Provide the (x, y) coordinate of the cell's center where the given text is located.  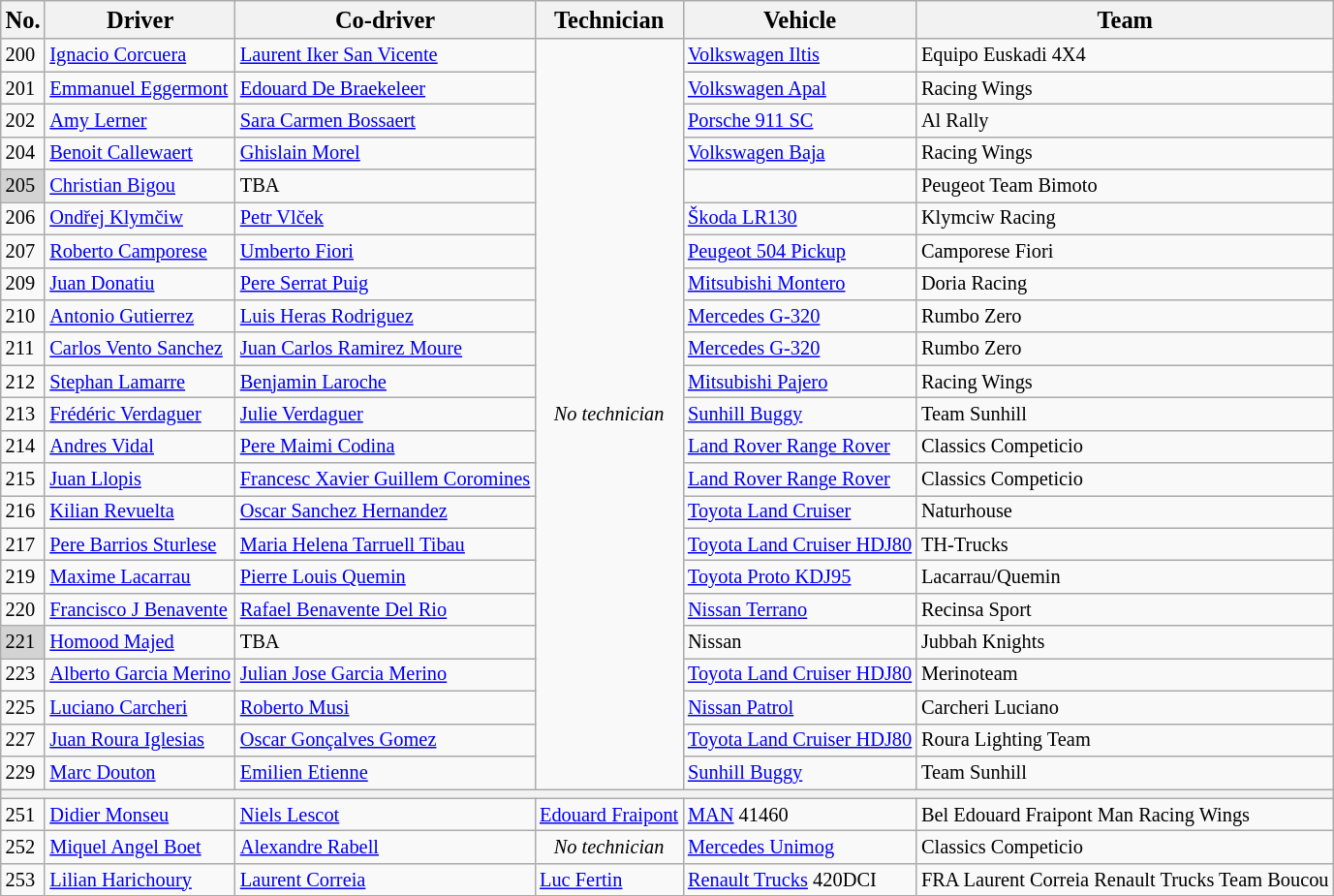
215 (23, 479)
205 (23, 186)
Benjamin Laroche (386, 382)
MAN 41460 (800, 815)
Rafael Benavente Del Rio (386, 609)
Niels Lescot (386, 815)
Andres Vidal (140, 447)
Recinsa Sport (1125, 609)
Merinoteam (1125, 674)
Pere Maimi Codina (386, 447)
Nissan Patrol (800, 707)
Maria Helena Tarruell Tibau (386, 544)
Lacarrau/Quemin (1125, 576)
Ignacio Corcuera (140, 55)
Camporese Fiori (1125, 251)
Amy Lerner (140, 120)
206 (23, 218)
220 (23, 609)
Luc Fertin (608, 880)
Homood Majed (140, 642)
Roura Lighting Team (1125, 740)
221 (23, 642)
Antonio Gutierrez (140, 316)
Edouard Fraipont (608, 815)
Didier Monseu (140, 815)
204 (23, 153)
Oscar Sanchez Hernandez (386, 511)
Frédéric Verdaguer (140, 414)
Benoit Callewaert (140, 153)
216 (23, 511)
Ondřej Klymčiw (140, 218)
Edouard De Braekeleer (386, 88)
Vehicle (800, 19)
Roberto Musi (386, 707)
Volkswagen Apal (800, 88)
227 (23, 740)
Toyota Land Cruiser (800, 511)
210 (23, 316)
Carcheri Luciano (1125, 707)
Škoda LR130 (800, 218)
202 (23, 120)
207 (23, 251)
225 (23, 707)
Pere Barrios Sturlese (140, 544)
Renault Trucks 420DCI (800, 880)
Jubbah Knights (1125, 642)
223 (23, 674)
Toyota Proto KDJ95 (800, 576)
251 (23, 815)
253 (23, 880)
217 (23, 544)
Pierre Louis Quemin (386, 576)
Emmanuel Eggermont (140, 88)
Roberto Camporese (140, 251)
Klymciw Racing (1125, 218)
Alberto Garcia Merino (140, 674)
Maxime Lacarrau (140, 576)
Volkswagen Iltis (800, 55)
229 (23, 772)
Juan Roura Iglesias (140, 740)
Juan Carlos Ramirez Moure (386, 349)
No. (23, 19)
Christian Bigou (140, 186)
Julie Verdaguer (386, 414)
Miquel Angel Boet (140, 847)
Lilian Harichoury (140, 880)
Mercedes Unimog (800, 847)
Kilian Revuelta (140, 511)
Alexandre Rabell (386, 847)
Umberto Fiori (386, 251)
Francesc Xavier Guillem Coromines (386, 479)
209 (23, 284)
Mitsubishi Montero (800, 284)
Porsche 911 SC (800, 120)
Peugeot Team Bimoto (1125, 186)
Juan Llopis (140, 479)
Nissan Terrano (800, 609)
Equipo Euskadi 4X4 (1125, 55)
Technician (608, 19)
Juan Donatiu (140, 284)
Laurent Correia (386, 880)
214 (23, 447)
Francisco J Benavente (140, 609)
Driver (140, 19)
Peugeot 504 Pickup (800, 251)
219 (23, 576)
Co-driver (386, 19)
Emilien Etienne (386, 772)
Stephan Lamarre (140, 382)
Petr Vlček (386, 218)
Luis Heras Rodriguez (386, 316)
Carlos Vento Sanchez (140, 349)
211 (23, 349)
201 (23, 88)
Julian Jose Garcia Merino (386, 674)
Pere Serrat Puig (386, 284)
Marc Douton (140, 772)
Al Rally (1125, 120)
Luciano Carcheri (140, 707)
Bel Edouard Fraipont Man Racing Wings (1125, 815)
Team (1125, 19)
212 (23, 382)
Mitsubishi Pajero (800, 382)
252 (23, 847)
Nissan (800, 642)
FRA Laurent Correia Renault Trucks Team Boucou (1125, 880)
Sara Carmen Bossaert (386, 120)
213 (23, 414)
Ghislain Morel (386, 153)
200 (23, 55)
Doria Racing (1125, 284)
Naturhouse (1125, 511)
Oscar Gonçalves Gomez (386, 740)
TH-Trucks (1125, 544)
Laurent Iker San Vicente (386, 55)
Volkswagen Baja (800, 153)
